Pinpoint the cell where the given text exists, returning its [X, Y] midpoint coordinate. 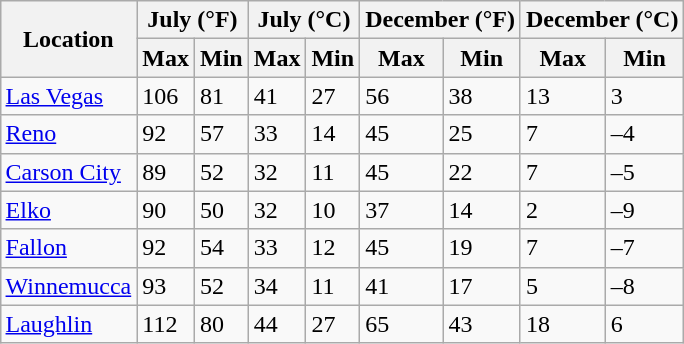
10 [333, 210]
19 [482, 248]
Elko [68, 210]
–8 [644, 286]
22 [482, 172]
July (°F) [192, 20]
12 [333, 248]
Carson City [68, 172]
93 [166, 286]
43 [482, 324]
112 [166, 324]
July (°C) [304, 20]
Winnemucca [68, 286]
80 [221, 324]
December (°F) [440, 20]
2 [562, 210]
81 [221, 96]
106 [166, 96]
Fallon [68, 248]
13 [562, 96]
38 [482, 96]
17 [482, 286]
65 [402, 324]
37 [402, 210]
25 [482, 134]
December (°C) [602, 20]
5 [562, 286]
89 [166, 172]
–7 [644, 248]
Las Vegas [68, 96]
Location [68, 39]
–4 [644, 134]
56 [402, 96]
90 [166, 210]
50 [221, 210]
–5 [644, 172]
Reno [68, 134]
3 [644, 96]
57 [221, 134]
18 [562, 324]
6 [644, 324]
44 [277, 324]
54 [221, 248]
Laughlin [68, 324]
–9 [644, 210]
34 [277, 286]
